For the text-containing cell, return its midpoint in (x, y) coordinate format. 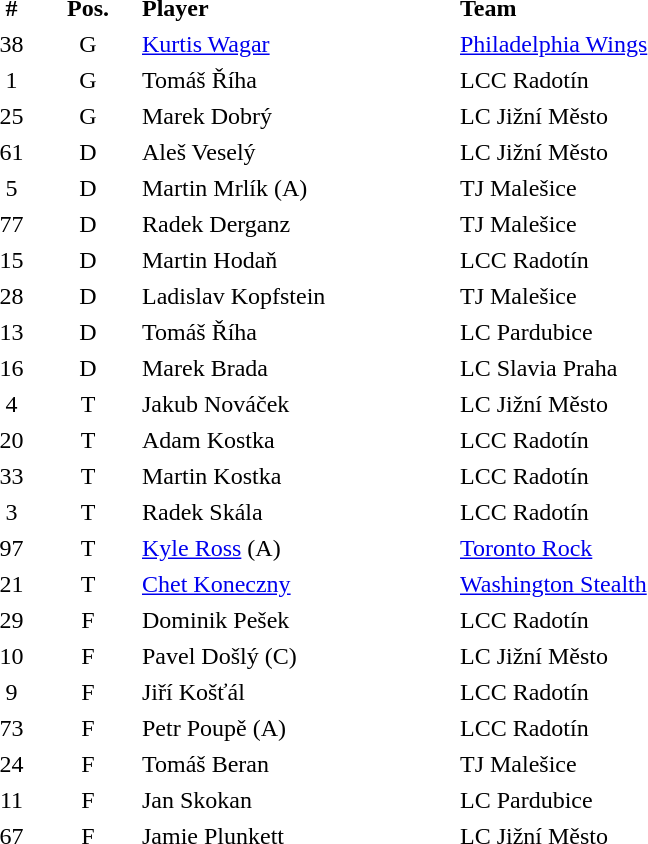
Martin Kostka (296, 476)
Jakub Nováček (296, 404)
Martin Hodaň (296, 260)
Jiří Košťál (296, 692)
Petr Poupě (A) (296, 728)
Jan Skokan (296, 800)
Kyle Ross (A) (296, 548)
Adam Kostka (296, 440)
Marek Brada (296, 368)
Marek Dobrý (296, 116)
Dominik Pešek (296, 620)
Chet Koneczny (296, 584)
Kurtis Wagar (296, 44)
Ladislav Kopfstein (296, 296)
Radek Derganz (296, 224)
Radek Skála (296, 512)
Tomáš Beran (296, 764)
Aleš Veselý (296, 152)
Pavel Došlý (C) (296, 656)
Martin Mrlík (A) (296, 188)
